Pinpoint the cell where the given text exists, returning its [x, y] midpoint coordinate. 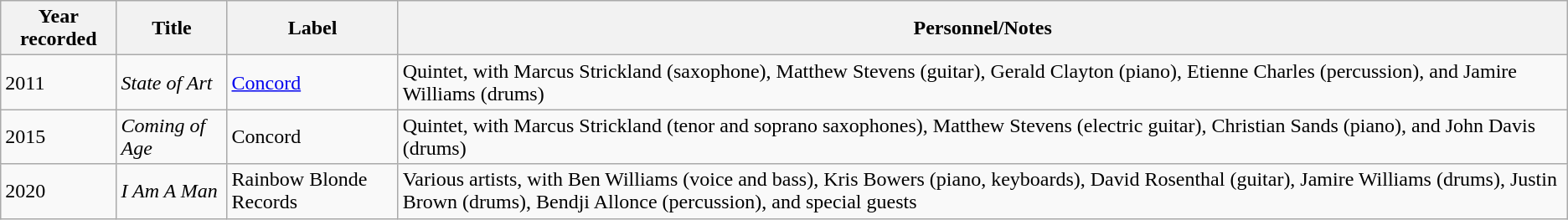
Year recorded [59, 28]
Coming of Age [172, 137]
2011 [59, 82]
Personnel/Notes [983, 28]
2020 [59, 191]
Title [172, 28]
State of Art [172, 82]
I Am A Man [172, 191]
Rainbow Blonde Records [312, 191]
Label [312, 28]
Quintet, with Marcus Strickland (tenor and soprano saxophones), Matthew Stevens (electric guitar), Christian Sands (piano), and John Davis (drums) [983, 137]
2015 [59, 137]
